Find where the given text appears and provide that cell's center as (x, y) coordinate. 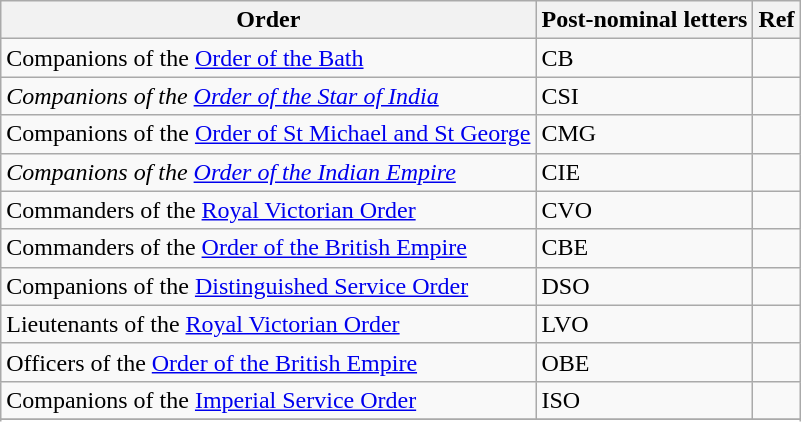
Officers of the Order of the British Empire (268, 362)
Companions of the Imperial Service Order (268, 400)
CBE (644, 248)
CB (644, 58)
Commanders of the Order of the British Empire (268, 248)
Lieutenants of the Royal Victorian Order (268, 324)
CIE (644, 172)
Order (268, 20)
OBE (644, 362)
Companions of the Distinguished Service Order (268, 286)
LVO (644, 324)
CVO (644, 210)
Companions of the Order of St Michael and St George (268, 134)
CMG (644, 134)
CSI (644, 96)
DSO (644, 286)
Companions of the Order of the Bath (268, 58)
Ref (776, 20)
Commanders of the Royal Victorian Order (268, 210)
ISO (644, 400)
Post-nominal letters (644, 20)
Companions of the Order of the Indian Empire (268, 172)
Companions of the Order of the Star of India (268, 96)
